Return (X, Y) of the center of cell containing provided text 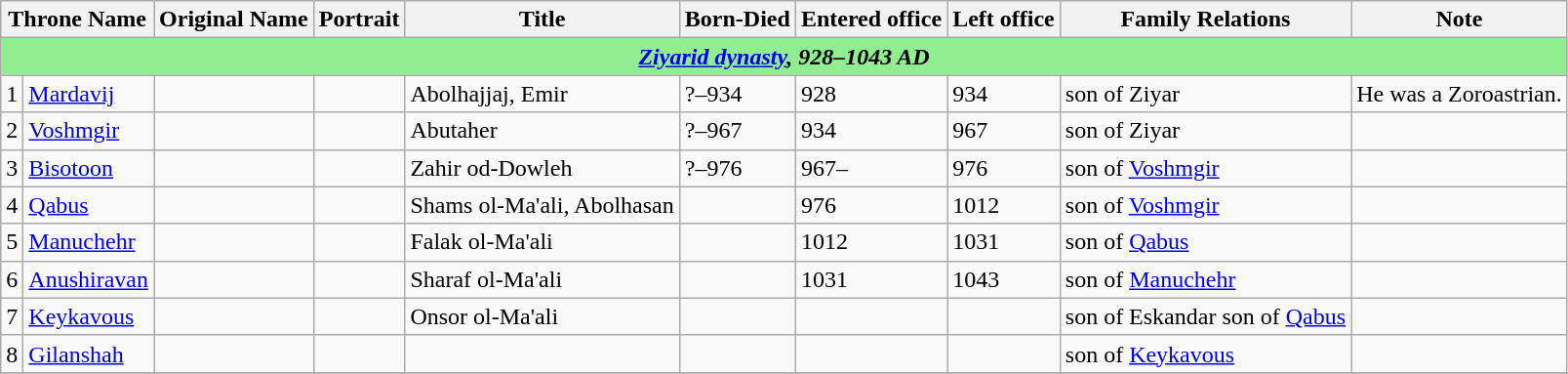
3 (12, 168)
Abutaher (543, 131)
Voshmgir (89, 131)
Onsor ol-Ma'ali (543, 316)
Sharaf ol-Ma'ali (543, 279)
Ziyarid dynasty, 928–1043 AD (784, 57)
Shams ol-Ma'ali, Abolhasan (543, 205)
son of Eskandar son of Qabus (1205, 316)
5 (12, 242)
Zahir od-Dowleh (543, 168)
?–967 (738, 131)
2 (12, 131)
son of Keykavous (1205, 353)
7 (12, 316)
Born-Died (738, 20)
Abolhajjaj, Emir (543, 94)
Falak ol-Ma'ali (543, 242)
Gilanshah (89, 353)
Entered office (870, 20)
Left office (1004, 20)
4 (12, 205)
?–934 (738, 94)
son of Manuchehr (1205, 279)
8 (12, 353)
Keykavous (89, 316)
Family Relations (1205, 20)
Note (1460, 20)
Mardavij (89, 94)
Original Name (234, 20)
1043 (1004, 279)
967– (870, 168)
He was a Zoroastrian. (1460, 94)
son of Qabus (1205, 242)
Bisotoon (89, 168)
967 (1004, 131)
Manuchehr (89, 242)
Portrait (359, 20)
Qabus (89, 205)
Anushiravan (89, 279)
928 (870, 94)
6 (12, 279)
?–976 (738, 168)
Title (543, 20)
1 (12, 94)
Throne Name (78, 20)
